Return (X, Y) of the center of cell containing provided text 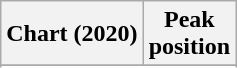
Peakposition (189, 34)
Chart (2020) (72, 34)
